Pinpoint the cell where the given text exists, returning its [x, y] midpoint coordinate. 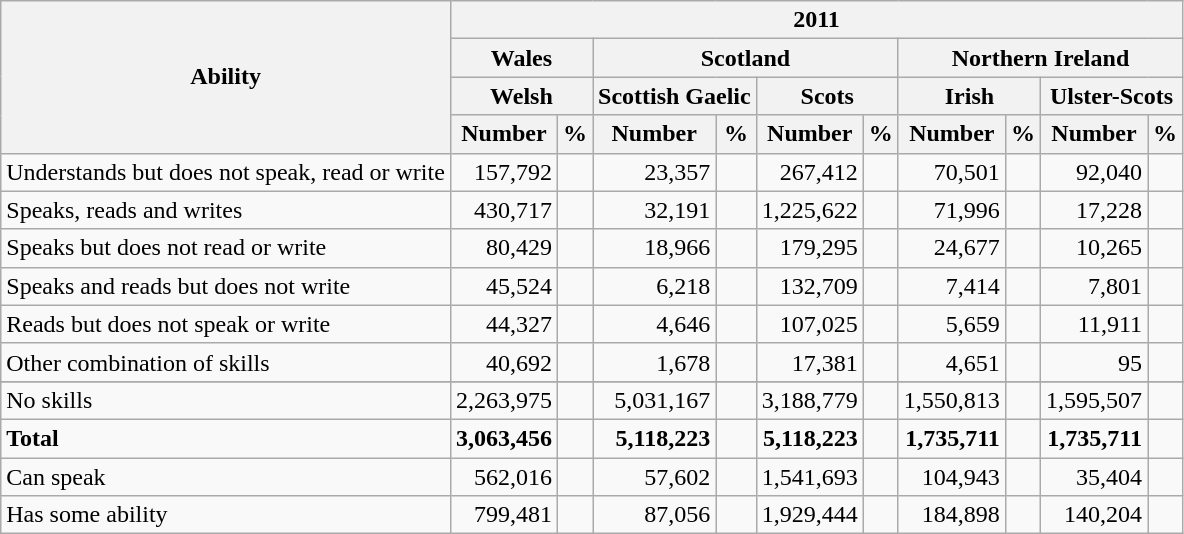
Reads but does not speak or write [226, 324]
Scottish Gaelic [674, 96]
Speaks, reads and writes [226, 210]
11,911 [1094, 324]
1,678 [654, 362]
4,646 [654, 324]
132,709 [810, 286]
24,677 [952, 248]
5,031,167 [654, 400]
87,056 [654, 515]
10,265 [1094, 248]
Speaks but does not read or write [226, 248]
Has some ability [226, 515]
57,602 [654, 477]
2,263,975 [504, 400]
6,218 [654, 286]
Speaks and reads but does not write [226, 286]
140,204 [1094, 515]
35,404 [1094, 477]
17,381 [810, 362]
1,595,507 [1094, 400]
7,801 [1094, 286]
Other combination of skills [226, 362]
71,996 [952, 210]
Ulster-Scots [1111, 96]
80,429 [504, 248]
40,692 [504, 362]
95 [1094, 362]
562,016 [504, 477]
44,327 [504, 324]
1,550,813 [952, 400]
1,541,693 [810, 477]
Irish [969, 96]
Understands but does not speak, read or write [226, 172]
1,929,444 [810, 515]
Can speak [226, 477]
267,412 [810, 172]
Northern Ireland [1040, 58]
104,943 [952, 477]
3,188,779 [810, 400]
7,414 [952, 286]
1,225,622 [810, 210]
157,792 [504, 172]
Ability [226, 77]
18,966 [654, 248]
92,040 [1094, 172]
17,228 [1094, 210]
Total [226, 438]
32,191 [654, 210]
179,295 [810, 248]
Scotland [745, 58]
3,063,456 [504, 438]
107,025 [810, 324]
Welsh [521, 96]
Scots [827, 96]
No skills [226, 400]
45,524 [504, 286]
70,501 [952, 172]
2011 [816, 20]
4,651 [952, 362]
184,898 [952, 515]
5,659 [952, 324]
23,357 [654, 172]
430,717 [504, 210]
Wales [521, 58]
799,481 [504, 515]
